Return the (x, y) coordinate for the center point of the cell that contains the specified text.  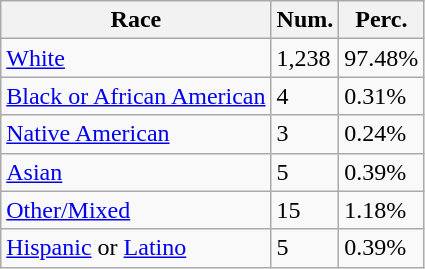
15 (305, 210)
Asian (136, 172)
1.18% (382, 210)
97.48% (382, 58)
Hispanic or Latino (136, 248)
0.31% (382, 96)
Black or African American (136, 96)
4 (305, 96)
White (136, 58)
Native American (136, 134)
1,238 (305, 58)
Race (136, 20)
3 (305, 134)
Other/Mixed (136, 210)
Perc. (382, 20)
Num. (305, 20)
0.24% (382, 134)
